For the text-containing cell, return its midpoint in (x, y) coordinate format. 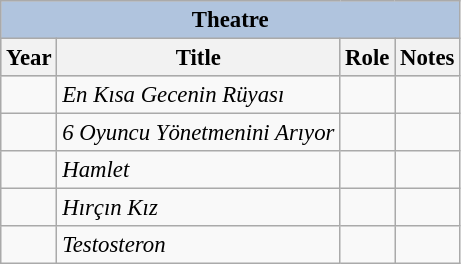
Hırçın Kız (198, 208)
Notes (428, 58)
Title (198, 58)
En Kısa Gecenin Rüyası (198, 95)
Theatre (230, 20)
Year (29, 58)
Role (368, 58)
Testosteron (198, 245)
6 Oyuncu Yönetmenini Arıyor (198, 133)
Hamlet (198, 170)
